Scan for the cell matching the given text and deliver its [X, Y] coordinate at center. 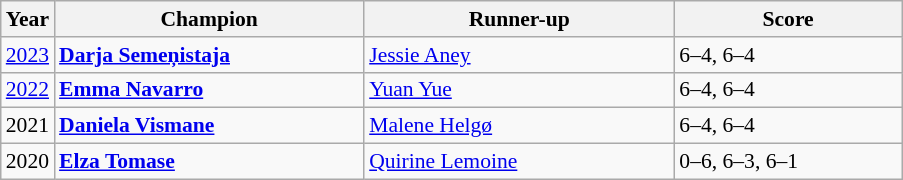
2023 [28, 55]
2020 [28, 162]
Jessie Aney [519, 55]
0–6, 6–3, 6–1 [788, 162]
Elza Tomase [209, 162]
Daniela Vismane [209, 126]
Yuan Yue [519, 90]
Score [788, 19]
2021 [28, 126]
Emma Navarro [209, 90]
Year [28, 19]
Darja Semeņistaja [209, 55]
Champion [209, 19]
Quirine Lemoine [519, 162]
Runner-up [519, 19]
2022 [28, 90]
Malene Helgø [519, 126]
